For the text-containing cell, return its midpoint in (X, Y) coordinate format. 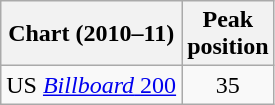
35 (228, 85)
Peakposition (228, 34)
Chart (2010–11) (92, 34)
US Billboard 200 (92, 85)
